Output the [X, Y] coordinate of the center of the cell containing the given text.  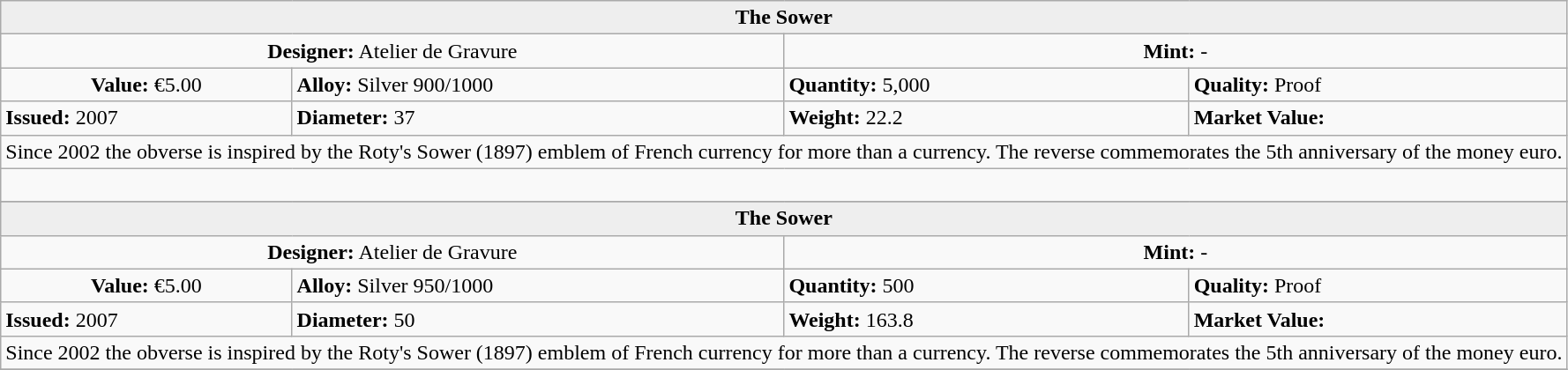
Diameter: 37 [538, 118]
Weight: 22.2 [986, 118]
Alloy: Silver 900/1000 [538, 85]
Weight: 163.8 [986, 319]
Alloy: Silver 950/1000 [538, 285]
Quantity: 5,000 [986, 85]
Quantity: 500 [986, 285]
Diameter: 50 [538, 319]
